Pinpoint the cell where the given text exists, returning its [X, Y] midpoint coordinate. 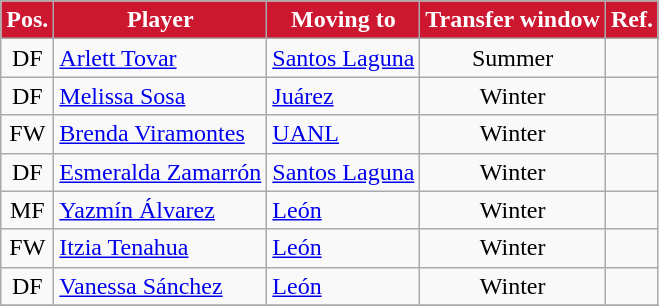
Yazmín Álvarez [160, 210]
Arlett Tovar [160, 58]
Esmeralda Zamarrón [160, 172]
Itzia Tenahua [160, 248]
Transfer window [513, 20]
Melissa Sosa [160, 96]
Juárez [344, 96]
Brenda Viramontes [160, 134]
Pos. [28, 20]
Summer [513, 58]
UANL [344, 134]
Moving to [344, 20]
Player [160, 20]
Vanessa Sánchez [160, 286]
MF [28, 210]
Ref. [632, 20]
